Capture the cell that displays the provided text and extract its [x, y] central coordinate. 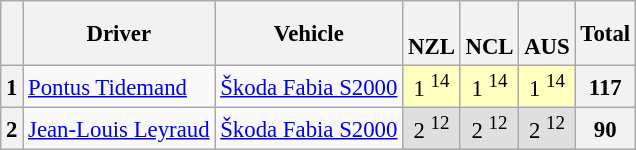
117 [605, 87]
90 [605, 129]
1 [12, 87]
2 [12, 129]
Total [605, 34]
Jean-Louis Leyraud [119, 129]
NZL [432, 34]
AUS [547, 34]
NCL [490, 34]
Driver [119, 34]
Pontus Tidemand [119, 87]
Vehicle [309, 34]
